Scan for the cell matching the given text and deliver its [X, Y] coordinate at center. 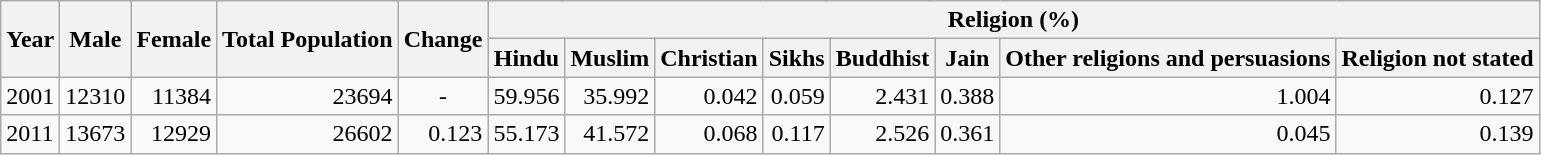
2001 [30, 96]
12929 [174, 134]
41.572 [610, 134]
Total Population [308, 39]
0.388 [968, 96]
0.123 [443, 134]
23694 [308, 96]
12310 [96, 96]
0.045 [1168, 134]
0.117 [796, 134]
26602 [308, 134]
2.526 [882, 134]
1.004 [1168, 96]
- [443, 96]
0.042 [709, 96]
2.431 [882, 96]
Jain [968, 58]
Year [30, 39]
Christian [709, 58]
Female [174, 39]
Change [443, 39]
35.992 [610, 96]
59.956 [526, 96]
Buddhist [882, 58]
Religion (%) [1014, 20]
11384 [174, 96]
2011 [30, 134]
55.173 [526, 134]
Other religions and persuasions [1168, 58]
Sikhs [796, 58]
0.127 [1438, 96]
Hindu [526, 58]
0.068 [709, 134]
Male [96, 39]
0.059 [796, 96]
0.361 [968, 134]
Muslim [610, 58]
13673 [96, 134]
Religion not stated [1438, 58]
0.139 [1438, 134]
